Provide the [X, Y] coordinate of the cell's center where the given text is located.  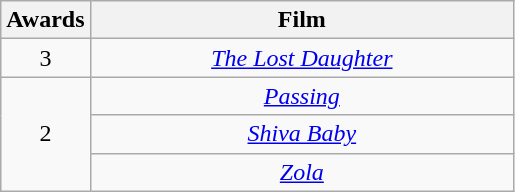
Film [302, 20]
The Lost Daughter [302, 58]
2 [46, 134]
Shiva Baby [302, 134]
3 [46, 58]
Passing [302, 96]
Zola [302, 172]
Awards [46, 20]
